Locate the cell with the specified text and output its (X, Y) center coordinate. 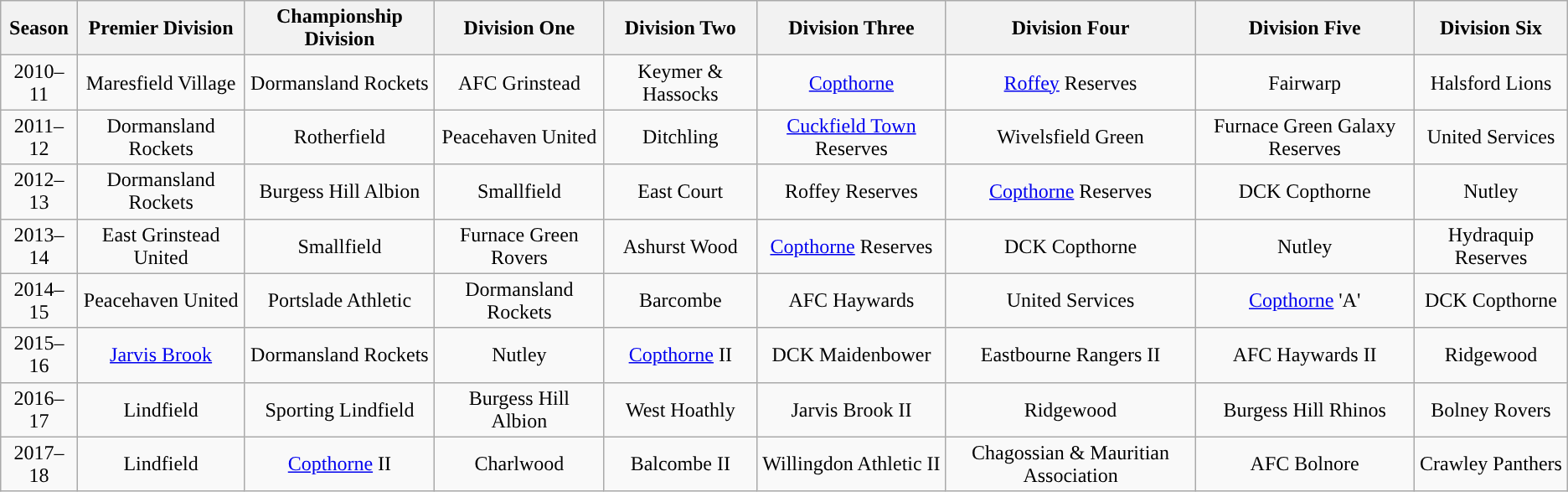
Willingdon Athletic II (851, 464)
AFC Haywards (851, 300)
Division Three (851, 28)
Charlwood (519, 464)
Sporting Lindfield (339, 409)
2017–18 (39, 464)
2012–13 (39, 191)
Ditchling (680, 137)
Hydraquip Reserves (1491, 246)
Fairwarp (1305, 82)
Bolney Rovers (1491, 409)
Barcombe (680, 300)
Maresfield Village (161, 82)
AFC Haywards II (1305, 355)
2010–11 (39, 82)
Season (39, 28)
2013–14 (39, 246)
Cuckfield Town Reserves (851, 137)
DCK Maidenbower (851, 355)
Division One (519, 28)
2014–15 (39, 300)
Chagossian & Mauritian Association (1070, 464)
Copthorne (851, 82)
Furnace Green Galaxy Reserves (1305, 137)
Division Four (1070, 28)
Ashurst Wood (680, 246)
Keymer & Hassocks (680, 82)
Premier Division (161, 28)
East Court (680, 191)
Eastbourne Rangers II (1070, 355)
Portslade Athletic (339, 300)
Division Five (1305, 28)
AFC Bolnore (1305, 464)
East Grinstead United (161, 246)
Jarvis Brook (161, 355)
Halsford Lions (1491, 82)
AFC Grinstead (519, 82)
Crawley Panthers (1491, 464)
Jarvis Brook II (851, 409)
Burgess Hill Rhinos (1305, 409)
2011–12 (39, 137)
2016–17 (39, 409)
2015–16 (39, 355)
Furnace Green Rovers (519, 246)
Balcombe II (680, 464)
West Hoathly (680, 409)
Wivelsfield Green (1070, 137)
Championship Division (339, 28)
Division Two (680, 28)
Division Six (1491, 28)
Copthorne 'A' (1305, 300)
Rotherfield (339, 137)
